Capture the cell that displays the provided text and extract its [x, y] central coordinate. 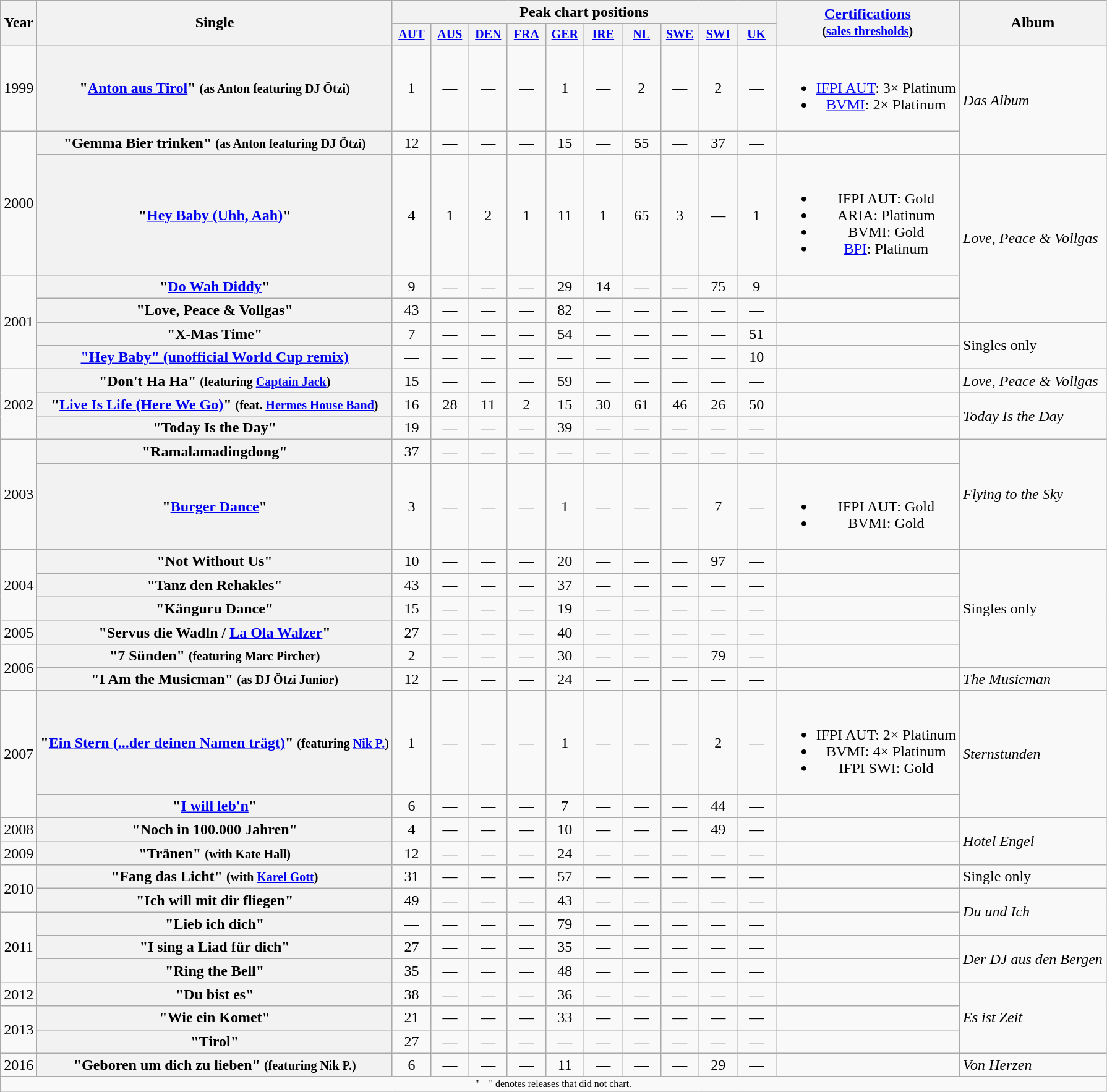
"Tirol" [215, 1041]
Album [1033, 23]
IFPI AUT: GoldBVMI: Gold [867, 506]
55 [641, 143]
14 [603, 286]
"X-Mas Time" [215, 334]
Hotel Engel [1033, 842]
SWI [718, 35]
The Musicman [1033, 679]
2013 [19, 1030]
Single [215, 23]
36 [565, 994]
"Wie ein Komet" [215, 1018]
57 [565, 877]
2000 [19, 203]
"Servus die Wadln / La Ola Walzer" [215, 632]
Flying to the Sky [1033, 495]
"Hey Baby (Uhh, Aah)" [215, 215]
2005 [19, 632]
Es ist Zeit [1033, 1018]
"Hey Baby" (unofficial World Cup remix) [215, 357]
61 [641, 404]
Sternstunden [1033, 754]
Today Is the Day [1033, 416]
26 [718, 404]
44 [718, 806]
2002 [19, 404]
"Tanz den Rehakles" [215, 585]
75 [718, 286]
"I sing a Liad für dich" [215, 947]
Single only [1033, 877]
"—" denotes releases that did not chart. [553, 1084]
59 [565, 381]
"Anton aus Tirol" (as Anton featuring DJ Ötzi) [215, 88]
40 [565, 632]
51 [756, 334]
2010 [19, 889]
2004 [19, 585]
16 [411, 404]
GER [565, 35]
"Ich will mit dir fliegen" [215, 900]
2006 [19, 667]
"Don't Ha Ha" (featuring Captain Jack) [215, 381]
"I will leb'n" [215, 806]
"Today Is the Day" [215, 428]
"Burger Dance" [215, 506]
Von Herzen [1033, 1065]
33 [565, 1018]
50 [756, 404]
"7 Sünden" (featuring Marc Pircher) [215, 655]
"Fang das Licht" (with Karel Gott) [215, 877]
IFPI AUT: 3× PlatinumBVMI: 2× Platinum [867, 88]
"Live Is Life (Here We Go)" (feat. Hermes House Band) [215, 404]
Das Album [1033, 100]
38 [411, 994]
2011 [19, 947]
IFPI AUT: 2× PlatinumBVMI: 4× PlatinumIFPI SWI: Gold [867, 742]
"Ring the Bell" [215, 971]
NL [641, 35]
"Ramalamadingdong" [215, 451]
20 [565, 561]
2008 [19, 830]
UK [756, 35]
1999 [19, 88]
2003 [19, 495]
54 [565, 334]
"I Am the Musicman" (as DJ Ötzi Junior) [215, 679]
31 [411, 877]
Certifications(sales thresholds) [867, 23]
97 [718, 561]
"Känguru Dance" [215, 608]
IRE [603, 35]
2016 [19, 1065]
39 [565, 428]
SWE [680, 35]
IFPI AUT: GoldARIA: PlatinumBVMI: GoldBPI: Platinum [867, 215]
"Ein Stern (...der deinen Namen trägt)" (featuring Nik P.) [215, 742]
2007 [19, 754]
2001 [19, 322]
46 [680, 404]
Year [19, 23]
AUT [411, 35]
"Noch in 100.000 Jahren" [215, 830]
AUS [450, 35]
Du und Ich [1033, 912]
"Gemma Bier trinken" (as Anton featuring DJ Ötzi) [215, 143]
48 [565, 971]
Peak chart positions [584, 12]
2012 [19, 994]
"Geboren um dich zu lieben" (featuring Nik P.) [215, 1065]
DEN [488, 35]
2009 [19, 853]
21 [411, 1018]
"Do Wah Diddy" [215, 286]
"Not Without Us" [215, 561]
"Love, Peace & Vollgas" [215, 310]
"Lieb ich dich" [215, 924]
82 [565, 310]
FRA [526, 35]
28 [450, 404]
Der DJ aus den Bergen [1033, 959]
65 [641, 215]
"Tränen" (with Kate Hall) [215, 853]
"Du bist es" [215, 994]
